For the text-containing cell, return its midpoint in (x, y) coordinate format. 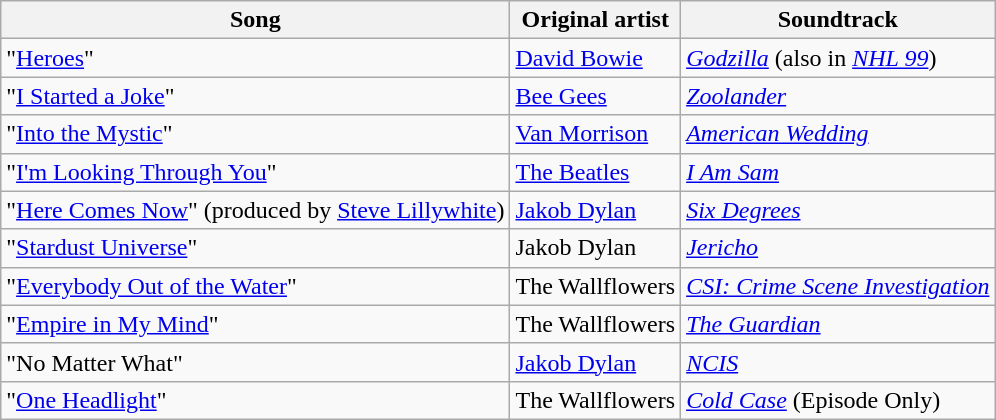
"Into the Mystic" (256, 134)
NCIS (838, 362)
Soundtrack (838, 20)
I Am Sam (838, 172)
"Here Comes Now" (produced by Steve Lillywhite) (256, 210)
Jericho (838, 248)
CSI: Crime Scene Investigation (838, 286)
Original artist (596, 20)
Zoolander (838, 96)
David Bowie (596, 58)
Six Degrees (838, 210)
Song (256, 20)
Cold Case (Episode Only) (838, 400)
Van Morrison (596, 134)
The Beatles (596, 172)
Godzilla (also in NHL 99) (838, 58)
Bee Gees (596, 96)
"I Started a Joke" (256, 96)
"Stardust Universe" (256, 248)
"Heroes" (256, 58)
The Guardian (838, 324)
"Everybody Out of the Water" (256, 286)
"I'm Looking Through You" (256, 172)
"No Matter What" (256, 362)
American Wedding (838, 134)
"Empire in My Mind" (256, 324)
"One Headlight" (256, 400)
